Locate the cell with the specified text and output its [x, y] center coordinate. 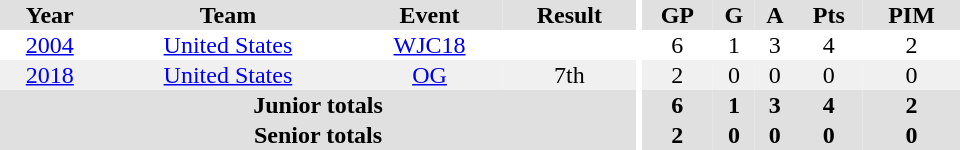
Result [570, 15]
Team [228, 15]
PIM [912, 15]
Year [50, 15]
7th [570, 75]
Junior totals [318, 105]
GP [678, 15]
OG [429, 75]
A [775, 15]
WJC18 [429, 45]
Event [429, 15]
2004 [50, 45]
Senior totals [318, 135]
G [734, 15]
Pts [829, 15]
2018 [50, 75]
